Output the [X, Y] coordinate of the center of the cell containing the given text.  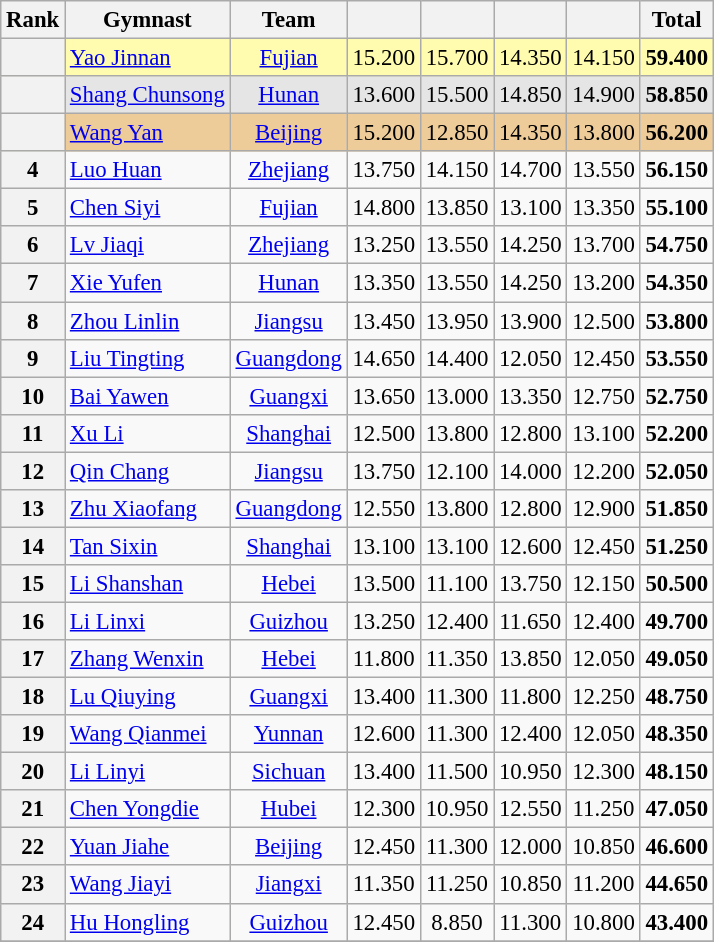
15.500 [456, 95]
7 [33, 283]
14.850 [530, 95]
14.650 [384, 358]
59.400 [676, 58]
15 [33, 584]
48.750 [676, 697]
9 [33, 358]
43.400 [676, 922]
8 [33, 321]
11.200 [604, 885]
Tan Sixin [148, 546]
12 [33, 471]
Luo Huan [148, 170]
13.650 [384, 396]
11 [33, 433]
14.700 [530, 170]
44.650 [676, 885]
Li Shanshan [148, 584]
13 [33, 509]
13.450 [384, 321]
Lu Qiuying [148, 697]
17 [33, 659]
15.700 [456, 58]
14.400 [456, 358]
11.650 [530, 621]
11.500 [456, 772]
13.600 [384, 95]
6 [33, 245]
Yunnan [288, 734]
16 [33, 621]
13.500 [384, 584]
51.850 [676, 509]
5 [33, 208]
12.750 [604, 396]
Rank [33, 20]
Xie Yufen [148, 283]
48.350 [676, 734]
56.200 [676, 133]
Lv Jiaqi [148, 245]
13.700 [604, 245]
Sichuan [288, 772]
53.550 [676, 358]
Li Linyi [148, 772]
Total [676, 20]
55.100 [676, 208]
24 [33, 922]
58.850 [676, 95]
20 [33, 772]
23 [33, 885]
14.900 [604, 95]
46.600 [676, 847]
49.050 [676, 659]
8.850 [456, 922]
Yao Jinnan [148, 58]
Chen Siyi [148, 208]
19 [33, 734]
14.000 [530, 471]
12.200 [604, 471]
12.150 [604, 584]
12.250 [604, 697]
Yuan Jiahe [148, 847]
10.800 [604, 922]
14 [33, 546]
12.900 [604, 509]
12.000 [530, 847]
54.350 [676, 283]
Chen Yongdie [148, 809]
4 [33, 170]
Jiangxi [288, 885]
49.700 [676, 621]
52.750 [676, 396]
Wang Jiayi [148, 885]
Qin Chang [148, 471]
Bai Yawen [148, 396]
Hubei [288, 809]
Wang Qianmei [148, 734]
56.150 [676, 170]
13.900 [530, 321]
52.200 [676, 433]
Wang Yan [148, 133]
48.150 [676, 772]
12.100 [456, 471]
Li Linxi [148, 621]
Zhu Xiaofang [148, 509]
54.750 [676, 245]
51.250 [676, 546]
22 [33, 847]
Gymnast [148, 20]
18 [33, 697]
Shang Chunsong [148, 95]
12.850 [456, 133]
50.500 [676, 584]
Team [288, 20]
11.100 [456, 584]
10 [33, 396]
Liu Tingting [148, 358]
53.800 [676, 321]
13.950 [456, 321]
Zhou Linlin [148, 321]
47.050 [676, 809]
21 [33, 809]
13.200 [604, 283]
52.050 [676, 471]
14.800 [384, 208]
Xu Li [148, 433]
Zhang Wenxin [148, 659]
13.000 [456, 396]
Hu Hongling [148, 922]
